Scan for the cell matching the given text and deliver its [x, y] coordinate at center. 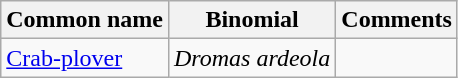
Binomial [252, 20]
Dromas ardeola [252, 58]
Common name [85, 20]
Comments [397, 20]
Crab-plover [85, 58]
